Find where the given text appears and provide that cell's center as [X, Y] coordinate. 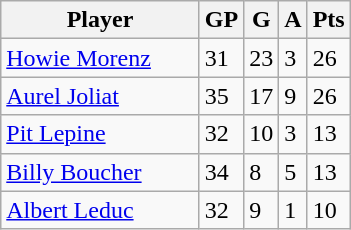
G [262, 20]
GP [221, 20]
Pts [328, 20]
34 [221, 172]
17 [262, 96]
23 [262, 58]
Player [100, 20]
31 [221, 58]
Billy Boucher [100, 172]
Aurel Joliat [100, 96]
A [293, 20]
Albert Leduc [100, 210]
1 [293, 210]
35 [221, 96]
8 [262, 172]
5 [293, 172]
Pit Lepine [100, 134]
Howie Morenz [100, 58]
